Capture the cell that displays the provided text and extract its [x, y] central coordinate. 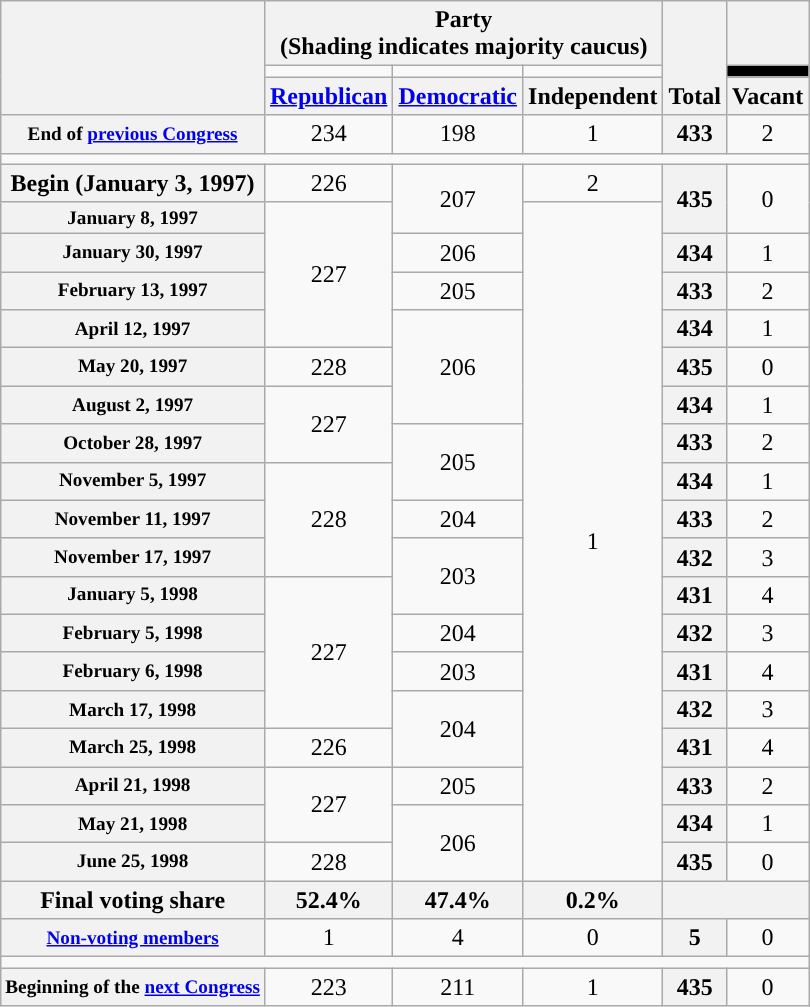
Beginning of the next Congress [133, 987]
May 20, 1997 [133, 367]
47.4% [458, 900]
January 30, 1997 [133, 253]
End of previous Congress [133, 134]
March 17, 1998 [133, 710]
April 12, 1997 [133, 329]
198 [458, 134]
November 5, 1997 [133, 481]
May 21, 1998 [133, 824]
February 6, 1998 [133, 671]
February 13, 1997 [133, 291]
November 17, 1997 [133, 557]
Non-voting members [133, 938]
211 [458, 987]
Vacant [768, 96]
June 25, 1998 [133, 862]
Final voting share [133, 900]
5 [695, 938]
223 [328, 987]
Independent [593, 96]
Party (Shading indicates majority caucus) [464, 34]
Begin (January 3, 1997) [133, 183]
November 11, 1997 [133, 519]
October 28, 1997 [133, 443]
February 5, 1998 [133, 633]
April 21, 1998 [133, 786]
207 [458, 199]
234 [328, 134]
52.4% [328, 900]
Democratic [458, 96]
March 25, 1998 [133, 748]
Republican [328, 96]
0.2% [593, 900]
January 8, 1997 [133, 218]
Total [695, 58]
January 5, 1998 [133, 595]
August 2, 1997 [133, 405]
